Output the (x, y) coordinate of the center of the cell containing the given text.  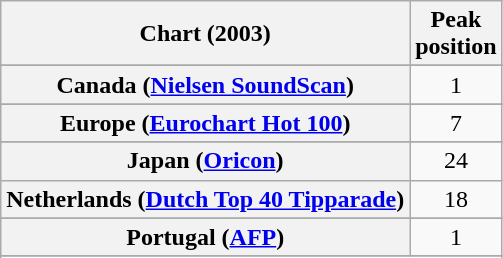
Chart (2003) (206, 34)
Europe (Eurochart Hot 100) (206, 123)
Netherlands (Dutch Top 40 Tipparade) (206, 199)
Canada (Nielsen SoundScan) (206, 85)
Japan (Oricon) (206, 161)
Peakposition (456, 34)
7 (456, 123)
Portugal (AFP) (206, 237)
24 (456, 161)
18 (456, 199)
